Return the [x, y] coordinate for the center point of the cell that contains the specified text.  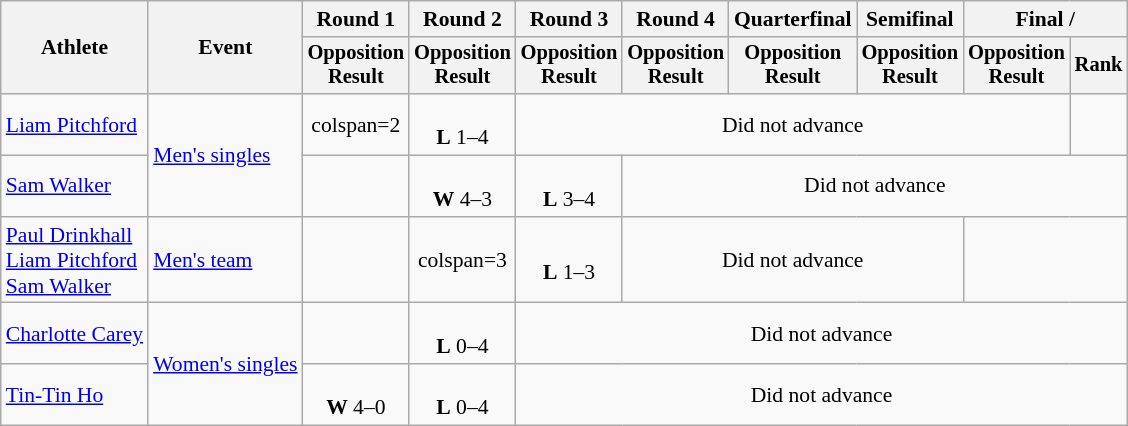
Athlete [74, 48]
Round 3 [570, 19]
L 1–4 [462, 124]
Round 4 [676, 19]
Round 1 [356, 19]
Women's singles [225, 364]
Men's team [225, 260]
Quarterfinal [793, 19]
Tin-Tin Ho [74, 394]
L 3–4 [570, 186]
colspan=3 [462, 260]
Men's singles [225, 155]
Liam Pitchford [74, 124]
Rank [1099, 66]
colspan=2 [356, 124]
Charlotte Carey [74, 334]
W 4–0 [356, 394]
Event [225, 48]
L 1–3 [570, 260]
Paul DrinkhallLiam PitchfordSam Walker [74, 260]
Sam Walker [74, 186]
Final / [1045, 19]
Round 2 [462, 19]
W 4–3 [462, 186]
Semifinal [910, 19]
